Search for the cell housing the specified text and yield its (x, y) center coordinate. 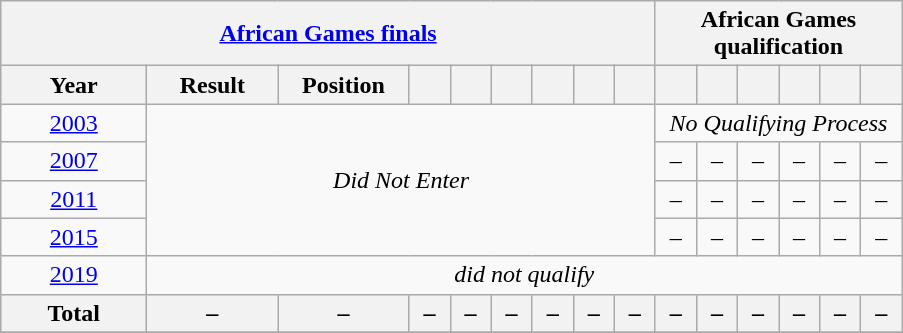
Total (74, 313)
2015 (74, 237)
2019 (74, 275)
African Games finals (328, 34)
did not qualify (524, 275)
2007 (74, 161)
2003 (74, 123)
2011 (74, 199)
African Gamesqualification (778, 34)
Position (344, 85)
No Qualifying Process (778, 123)
Year (74, 85)
Did Not Enter (401, 180)
Result (212, 85)
